Detect which cell encompasses the target text, then output its [X, Y] center coordinate. 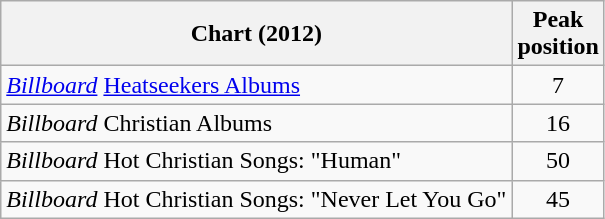
Chart (2012) [256, 34]
50 [558, 161]
16 [558, 123]
45 [558, 199]
Peakposition [558, 34]
Billboard Hot Christian Songs: "Human" [256, 161]
Billboard Heatseekers Albums [256, 85]
Billboard Hot Christian Songs: "Never Let You Go" [256, 199]
Billboard Christian Albums [256, 123]
7 [558, 85]
